Extract the [X, Y] coordinate from the center of the cell holding the provided text.  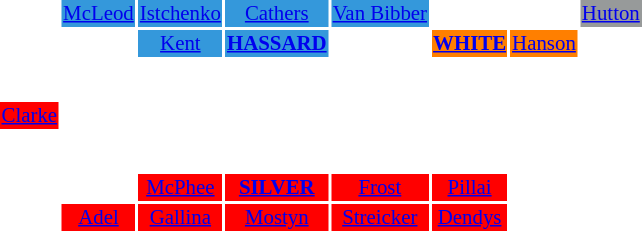
Frost [380, 188]
Hanson [544, 44]
Streicker [380, 218]
Cathers [276, 14]
Dendys [470, 218]
HASSARD [276, 44]
Kent [180, 44]
McLeod [99, 14]
Van Bibber [380, 14]
Mostyn [276, 218]
Clarke [30, 116]
Pillai [470, 188]
Adel [99, 218]
Istchenko [180, 14]
McPhee [180, 188]
WHITE [470, 44]
Gallina [180, 218]
SILVER [276, 188]
Hutton [610, 14]
